Determine the [x, y] coordinate at the center of the cell enclosing the given text.  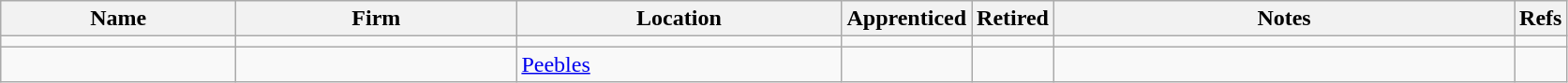
Notes [1284, 19]
Location [679, 19]
Retired [1013, 19]
Peebles [679, 64]
Refs [1541, 19]
Name [118, 19]
Apprenticed [907, 19]
Firm [377, 19]
